Extract the [X, Y] coordinate from the center of the cell holding the provided text.  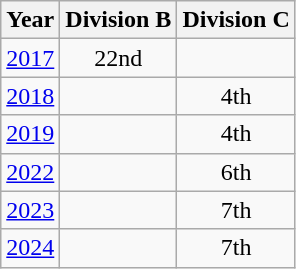
2024 [30, 248]
6th [236, 172]
2022 [30, 172]
Division B [118, 20]
2023 [30, 210]
Year [30, 20]
Division C [236, 20]
2017 [30, 58]
22nd [118, 58]
2019 [30, 134]
2018 [30, 96]
